Determine the (x, y) coordinate at the center of the cell enclosing the given text.  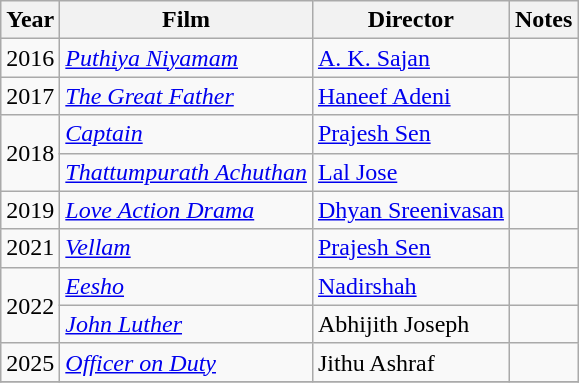
2017 (30, 96)
Notes (543, 20)
2019 (30, 210)
2021 (30, 248)
Haneef Adeni (410, 96)
The Great Father (186, 96)
Puthiya Niyamam (186, 58)
2022 (30, 305)
Officer on Duty (186, 362)
2016 (30, 58)
Year (30, 20)
2025 (30, 362)
Jithu Ashraf (410, 362)
Director (410, 20)
A. K. Sajan (410, 58)
Love Action Drama (186, 210)
Eesho (186, 286)
2018 (30, 153)
Film (186, 20)
Vellam (186, 248)
Thattumpurath Achuthan (186, 172)
Captain (186, 134)
Abhijith Joseph (410, 324)
John Luther (186, 324)
Lal Jose (410, 172)
Nadirshah (410, 286)
Dhyan Sreenivasan (410, 210)
